From the cell containing the given text, extract its center point as (X, Y) coordinate. 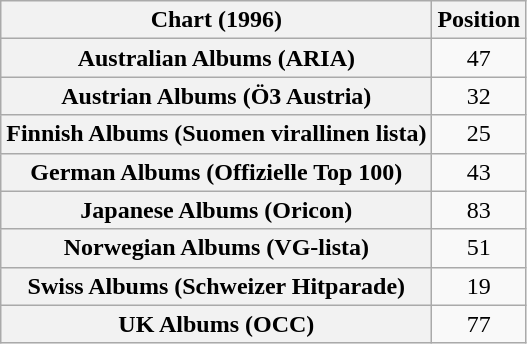
Japanese Albums (Oricon) (216, 210)
83 (479, 210)
Position (479, 20)
Australian Albums (ARIA) (216, 58)
Chart (1996) (216, 20)
German Albums (Offizielle Top 100) (216, 172)
Austrian Albums (Ö3 Austria) (216, 96)
47 (479, 58)
19 (479, 286)
32 (479, 96)
77 (479, 324)
25 (479, 134)
51 (479, 248)
43 (479, 172)
Finnish Albums (Suomen virallinen lista) (216, 134)
Swiss Albums (Schweizer Hitparade) (216, 286)
UK Albums (OCC) (216, 324)
Norwegian Albums (VG-lista) (216, 248)
